Output the (X, Y) coordinate of the center of the cell containing the given text.  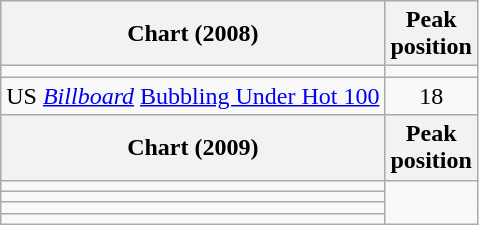
Chart (2008) (193, 34)
18 (431, 96)
Chart (2009) (193, 148)
US Billboard Bubbling Under Hot 100 (193, 96)
